Extract the (x, y) coordinate from the center of the cell holding the provided text.  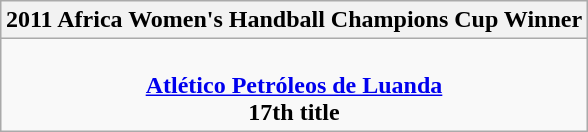
Atlético Petróleos de Luanda17th title (294, 85)
2011 Africa Women's Handball Champions Cup Winner (294, 20)
